Output the [x, y] coordinate of the center of the cell containing the given text.  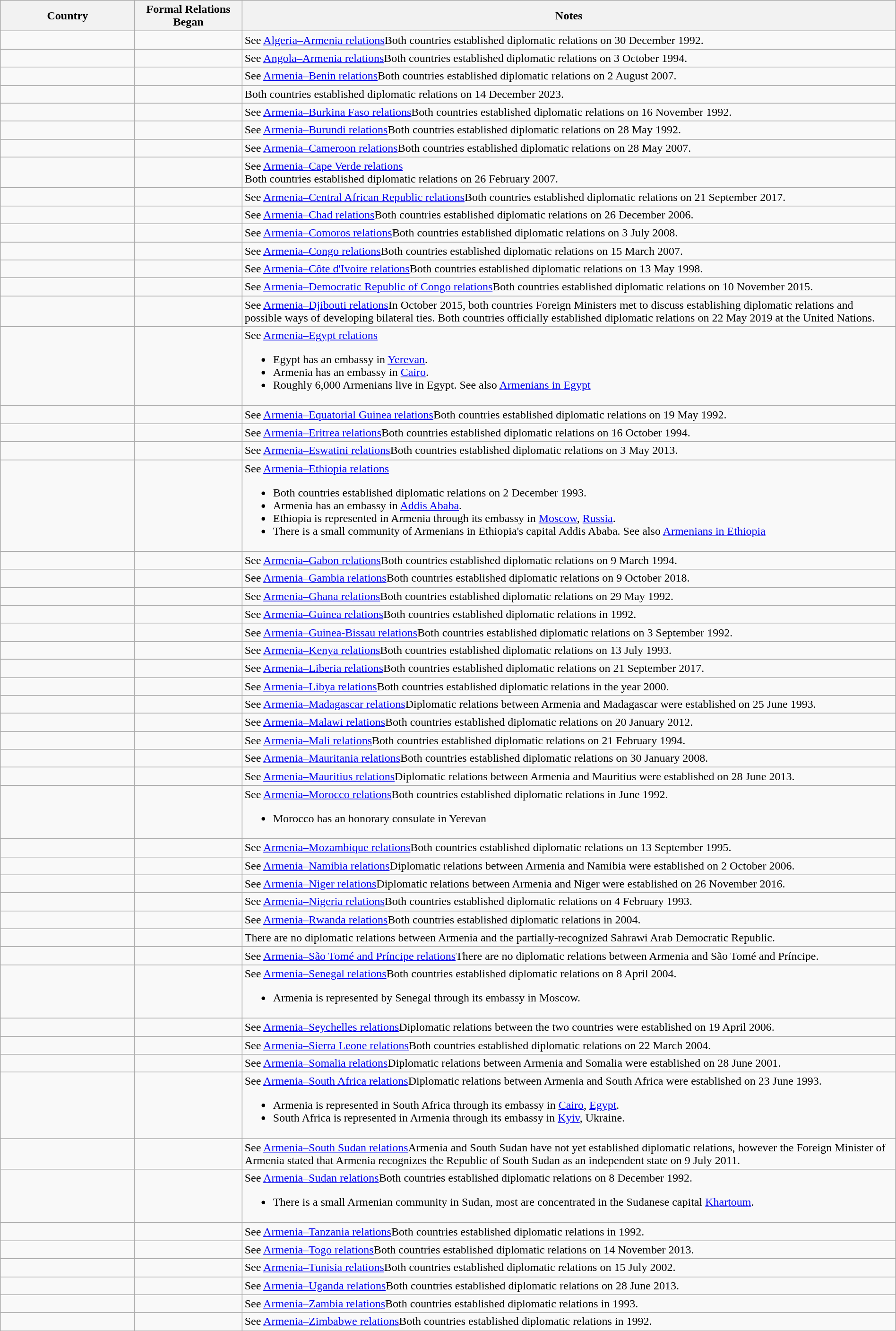
See Armenia–Morocco relationsBoth countries established diplomatic relations in June 1992.Morocco has an honorary consulate in Yerevan [569, 812]
See Armenia–Cameroon relationsBoth countries established diplomatic relations on 28 May 2007. [569, 148]
See Armenia–Equatorial Guinea relationsBoth countries established diplomatic relations on 19 May 1992. [569, 415]
Both countries established diplomatic relations on 14 December 2023. [569, 94]
See Armenia–Burkina Faso relationsBoth countries established diplomatic relations on 16 November 1992. [569, 112]
See Armenia–Cape Verde relationsBoth countries established diplomatic relations on 26 February 2007. [569, 172]
See Armenia–Mali relationsBoth countries established diplomatic relations on 21 February 1994. [569, 740]
Notes [569, 16]
See Armenia–Namibia relationsDiplomatic relations between Armenia and Namibia were established on 2 October 2006. [569, 866]
See Armenia–Zambia relationsBoth countries established diplomatic relations in 1993. [569, 1304]
See Armenia–Eritrea relationsBoth countries established diplomatic relations on 16 October 1994. [569, 433]
See Armenia–Somalia relationsDiplomatic relations between Armenia and Somalia were established on 28 June 2001. [569, 1063]
See Armenia–Madagascar relationsDiplomatic relations between Armenia and Madagascar were established on 25 June 1993. [569, 705]
See Armenia–Sierra Leone relationsBoth countries established diplomatic relations on 22 March 2004. [569, 1045]
See Armenia–Libya relationsBoth countries established diplomatic relations in the year 2000. [569, 686]
See Armenia–Chad relationsBoth countries established diplomatic relations on 26 December 2006. [569, 215]
See Armenia–Malawi relationsBoth countries established diplomatic relations on 20 January 2012. [569, 722]
See Armenia–Ghana relationsBoth countries established diplomatic relations on 29 May 1992. [569, 596]
See Armenia–Zimbabwe relationsBoth countries established diplomatic relations in 1992. [569, 1322]
See Angola–Armenia relationsBoth countries established diplomatic relations on 3 October 1994. [569, 58]
See Armenia–Central African Republic relationsBoth countries established diplomatic relations on 21 September 2017. [569, 197]
See Armenia–Nigeria relationsBoth countries established diplomatic relations on 4 February 1993. [569, 902]
See Armenia–Burundi relationsBoth countries established diplomatic relations on 28 May 1992. [569, 130]
See Armenia–Côte d'Ivoire relationsBoth countries established diplomatic relations on 13 May 1998. [569, 269]
See Armenia–São Tomé and Príncipe relationsThere are no diplomatic relations between Armenia and São Tomé and Príncipe. [569, 956]
See Algeria–Armenia relationsBoth countries established diplomatic relations on 30 December 1992. [569, 40]
See Armenia–Benin relationsBoth countries established diplomatic relations on 2 August 2007. [569, 76]
See Armenia–Mauritius relationsDiplomatic relations between Armenia and Mauritius were established on 28 June 2013. [569, 776]
See Armenia–Comoros relationsBoth countries established diplomatic relations on 3 July 2008. [569, 233]
See Armenia–Rwanda relationsBoth countries established diplomatic relations in 2004. [569, 920]
See Armenia–Niger relationsDiplomatic relations between Armenia and Niger were established on 26 November 2016. [569, 884]
Formal Relations Began [188, 16]
See Armenia–Uganda relationsBoth countries established diplomatic relations on 28 June 2013. [569, 1286]
Country [68, 16]
See Armenia–Guinea relationsBoth countries established diplomatic relations in 1992. [569, 614]
See Armenia–Togo relationsBoth countries established diplomatic relations on 14 November 2013. [569, 1250]
See Armenia–Guinea-Bissau relationsBoth countries established diplomatic relations on 3 September 1992. [569, 632]
See Armenia–Mauritania relationsBoth countries established diplomatic relations on 30 January 2008. [569, 758]
See Armenia–Gabon relationsBoth countries established diplomatic relations on 9 March 1994. [569, 560]
See Armenia–Congo relationsBoth countries established diplomatic relations on 15 March 2007. [569, 251]
There are no diplomatic relations between Armenia and the partially-recognized Sahrawi Arab Democratic Republic. [569, 938]
See Armenia–Tanzania relationsBoth countries established diplomatic relations in 1992. [569, 1232]
See Armenia–Tunisia relationsBoth countries established diplomatic relations on 15 July 2002. [569, 1268]
See Armenia–Liberia relationsBoth countries established diplomatic relations on 21 September 2017. [569, 668]
See Armenia–Gambia relationsBoth countries established diplomatic relations on 9 October 2018. [569, 578]
See Armenia–Mozambique relationsBoth countries established diplomatic relations on 13 September 1995. [569, 848]
See Armenia–Seychelles relationsDiplomatic relations between the two countries were established on 19 April 2006. [569, 1027]
See Armenia–Kenya relationsBoth countries established diplomatic relations on 13 July 1993. [569, 650]
See Armenia–Democratic Republic of Congo relationsBoth countries established diplomatic relations on 10 November 2015. [569, 287]
See Armenia–Eswatini relationsBoth countries established diplomatic relations on 3 May 2013. [569, 451]
